Detect which cell encompasses the target text, then output its [X, Y] center coordinate. 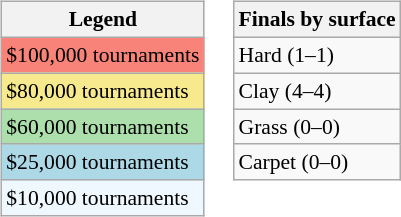
Carpet (0–0) [318, 162]
$25,000 tournaments [102, 162]
Hard (1–1) [318, 55]
$10,000 tournaments [102, 198]
Legend [102, 20]
Clay (4–4) [318, 91]
Finals by surface [318, 20]
$100,000 tournaments [102, 55]
$80,000 tournaments [102, 91]
Grass (0–0) [318, 127]
$60,000 tournaments [102, 127]
